Pinpoint the cell where the given text exists, returning its [x, y] midpoint coordinate. 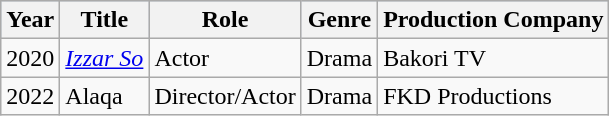
Izzar So [104, 58]
Bakori TV [494, 58]
2020 [30, 58]
Year [30, 20]
Director/Actor [225, 96]
Alaqa [104, 96]
Genre [339, 20]
FKD Productions [494, 96]
Production Company [494, 20]
Title [104, 20]
Actor [225, 58]
Role [225, 20]
2022 [30, 96]
